Scan for the cell matching the given text and deliver its (x, y) coordinate at center. 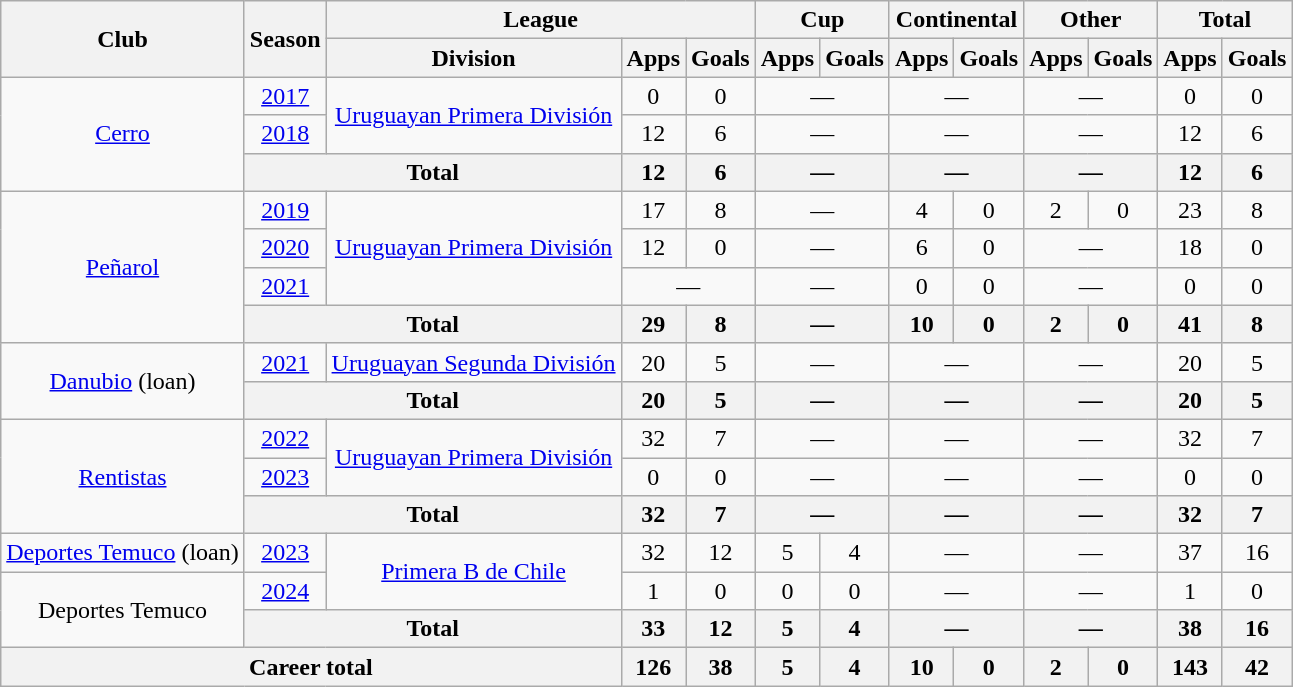
2024 (285, 591)
Division (474, 58)
Other (1091, 20)
23 (1190, 210)
2019 (285, 210)
2020 (285, 248)
Uruguayan Segunda División (474, 362)
2017 (285, 96)
41 (1190, 324)
33 (653, 629)
143 (1190, 667)
Season (285, 39)
18 (1190, 248)
37 (1190, 553)
Continental (956, 20)
2018 (285, 134)
League (540, 20)
Club (123, 39)
Deportes Temuco (loan) (123, 553)
Primera B de Chile (474, 572)
Danubio (loan) (123, 381)
Cerro (123, 134)
Cup (822, 20)
17 (653, 210)
Peñarol (123, 267)
29 (653, 324)
Rentistas (123, 476)
Deportes Temuco (123, 610)
2022 (285, 438)
42 (1257, 667)
126 (653, 667)
Career total (311, 667)
